Return (x, y) of the center of cell containing provided text 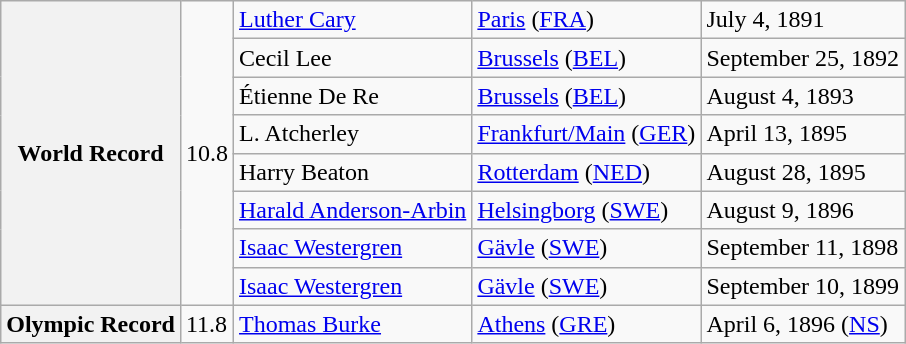
Cecil Lee (353, 58)
September 11, 1898 (803, 248)
Rotterdam (NED) (586, 172)
September 25, 1892 (803, 58)
Helsingborg (SWE) (586, 210)
Harald Anderson-Arbin (353, 210)
August 9, 1896 (803, 210)
Athens (GRE) (586, 324)
July 4, 1891 (803, 20)
Paris (FRA) (586, 20)
Thomas Burke (353, 324)
World Record (91, 153)
Étienne De Re (353, 96)
Harry Beaton (353, 172)
April 13, 1895 (803, 134)
August 28, 1895 (803, 172)
Luther Cary (353, 20)
September 10, 1899 (803, 286)
11.8 (206, 324)
10.8 (206, 153)
L. Atcherley (353, 134)
Frankfurt/Main (GER) (586, 134)
August 4, 1893 (803, 96)
April 6, 1896 (NS) (803, 324)
Olympic Record (91, 324)
